Extract the (x, y) coordinate from the center of the cell holding the provided text.  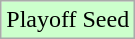
Playoff Seed (68, 20)
